Capture the cell that displays the provided text and extract its [x, y] central coordinate. 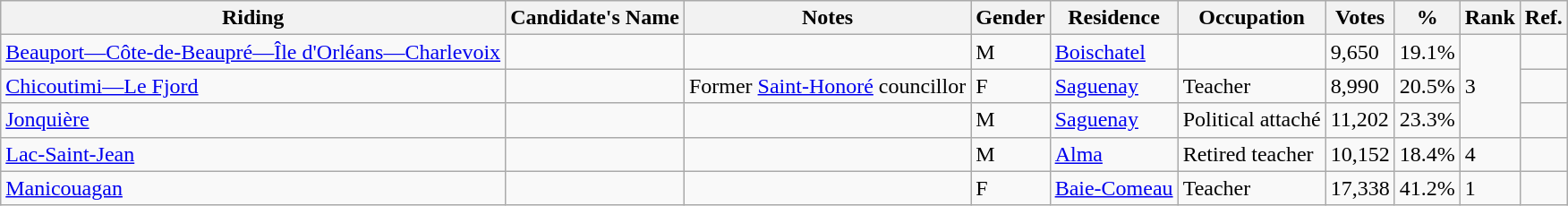
11,202 [1360, 120]
Jonquière [253, 120]
17,338 [1360, 188]
Alma [1113, 154]
Residence [1113, 18]
Lac-Saint-Jean [253, 154]
Boischatel [1113, 52]
Candidate's Name [595, 18]
% [1427, 18]
Riding [253, 18]
Beauport—Côte-de-Beaupré—Île d'Orléans—Charlevoix [253, 52]
1 [1489, 188]
10,152 [1360, 154]
Manicouagan [253, 188]
Votes [1360, 18]
Political attaché [1251, 120]
4 [1489, 154]
Occupation [1251, 18]
Baie-Comeau [1113, 188]
23.3% [1427, 120]
20.5% [1427, 86]
41.2% [1427, 188]
Gender [1010, 18]
Chicoutimi—Le Fjord [253, 86]
Rank [1489, 18]
18.4% [1427, 154]
19.1% [1427, 52]
Ref. [1543, 18]
9,650 [1360, 52]
3 [1489, 86]
8,990 [1360, 86]
Retired teacher [1251, 154]
Notes [827, 18]
Former Saint-Honoré councillor [827, 86]
